Locate the cell with the specified text and output its [x, y] center coordinate. 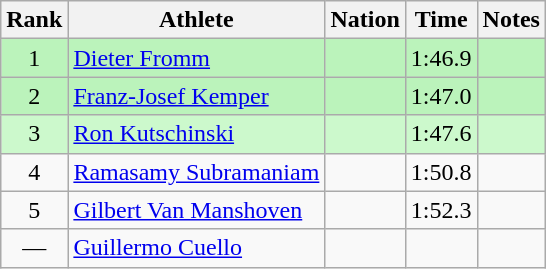
1:47.0 [441, 96]
Ramasamy Subramaniam [196, 172]
Franz-Josef Kemper [196, 96]
1:50.8 [441, 172]
1:46.9 [441, 58]
1 [34, 58]
2 [34, 96]
1:52.3 [441, 210]
Ron Kutschinski [196, 134]
Nation [365, 20]
Notes [511, 20]
Rank [34, 20]
Dieter Fromm [196, 58]
Guillermo Cuello [196, 248]
1:47.6 [441, 134]
— [34, 248]
3 [34, 134]
Athlete [196, 20]
4 [34, 172]
Time [441, 20]
Gilbert Van Manshoven [196, 210]
5 [34, 210]
